From the cell containing the given text, extract its center point as [x, y] coordinate. 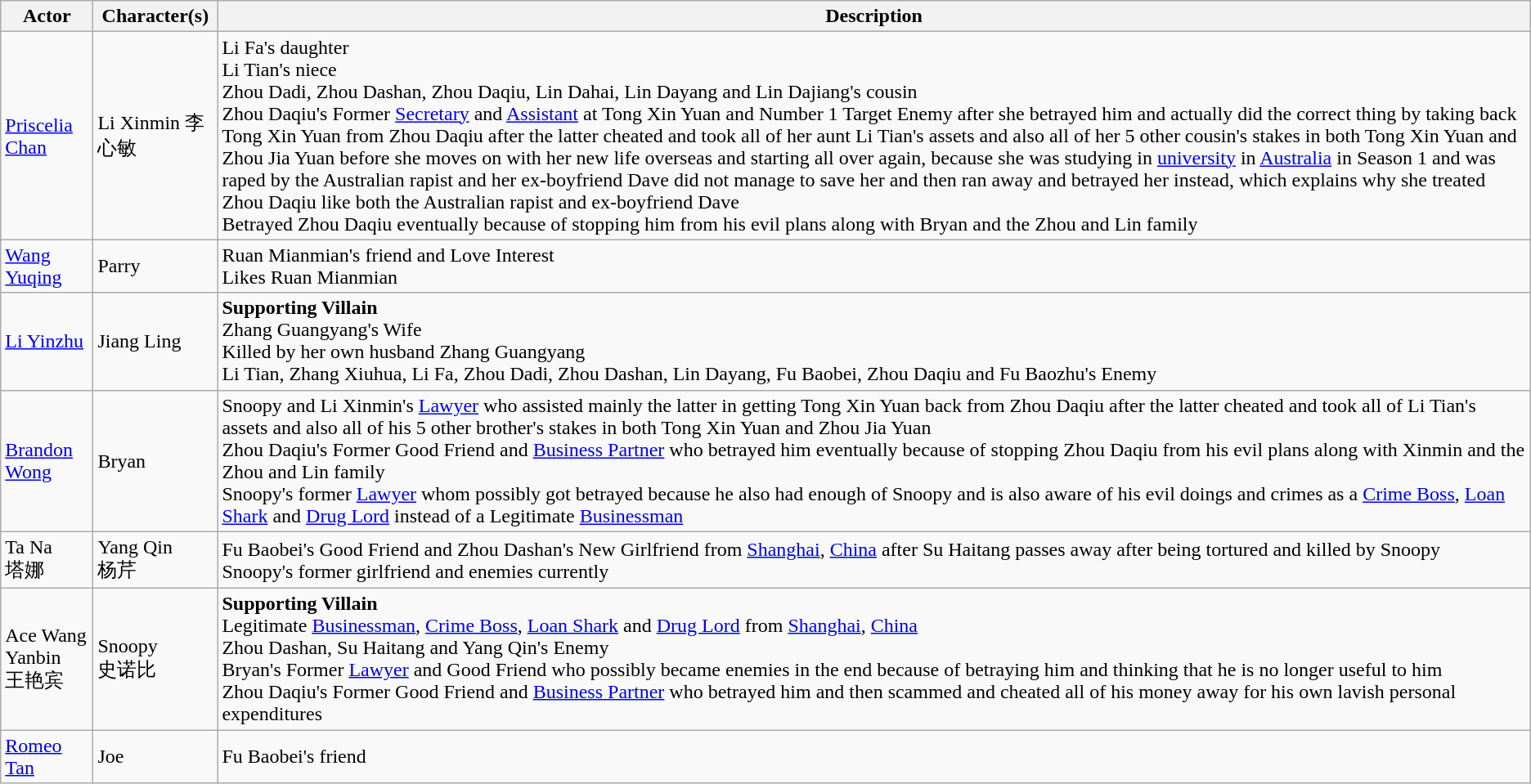
Snoopy 史诺比 [155, 659]
Li Xinmin 李心敏 [155, 136]
Ace Wang Yanbin 王艳宾 [47, 659]
Bryan [155, 461]
Joe [155, 757]
Priscelia Chan [47, 136]
Jiang Ling [155, 342]
Romeo Tan [47, 757]
Wang Yuqing [47, 267]
Ruan Mianmian's friend and Love Interest Likes Ruan Mianmian [873, 267]
Ta Na 塔娜 [47, 560]
Character(s) [155, 16]
Description [873, 16]
Parry [155, 267]
Fu Baobei's friend [873, 757]
Yang Qin 杨芹 [155, 560]
Actor [47, 16]
Brandon Wong [47, 461]
Li Yinzhu [47, 342]
